Detect which cell encompasses the target text, then output its [x, y] center coordinate. 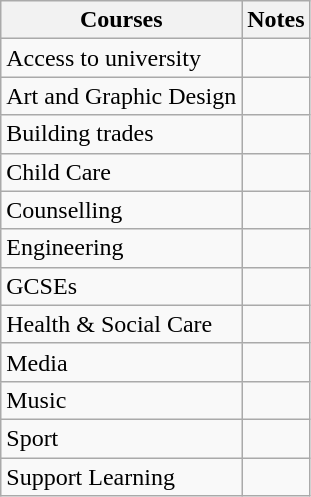
Support Learning [122, 477]
Counselling [122, 210]
Sport [122, 438]
Music [122, 400]
Child Care [122, 172]
Courses [122, 20]
Engineering [122, 248]
Media [122, 362]
Notes [276, 20]
Building trades [122, 134]
GCSEs [122, 286]
Access to university [122, 58]
Art and Graphic Design [122, 96]
Health & Social Care [122, 324]
